Provide the [x, y] coordinate of the cell's center where the given text is located.  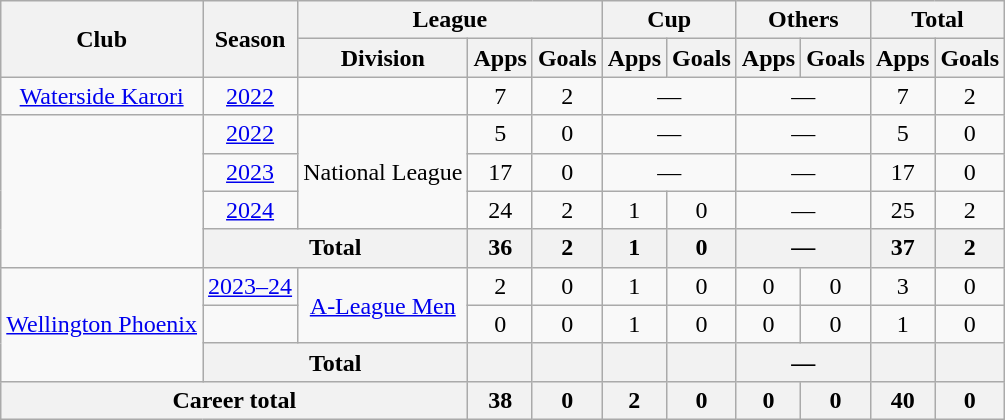
Cup [669, 20]
League [450, 20]
25 [902, 210]
2023 [250, 172]
Club [102, 39]
Others [803, 20]
Season [250, 39]
National League [383, 172]
A-League Men [383, 305]
Wellington Phoenix [102, 324]
Waterside Karori [102, 96]
3 [902, 286]
2023–24 [250, 286]
37 [902, 248]
36 [500, 248]
38 [500, 400]
40 [902, 400]
2024 [250, 210]
24 [500, 210]
Career total [234, 400]
Division [383, 58]
